From the cell containing the given text, extract its center point as (x, y) coordinate. 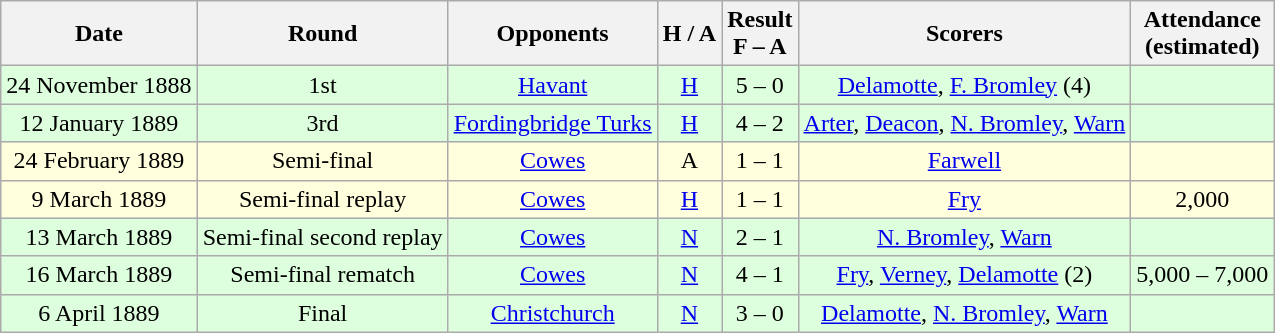
3rd (322, 123)
9 March 1889 (99, 199)
Semi-final second replay (322, 237)
2 – 1 (760, 237)
H / A (689, 34)
24 November 1888 (99, 85)
Christchurch (552, 313)
13 March 1889 (99, 237)
Final (322, 313)
2,000 (1202, 199)
Attendance(estimated) (1202, 34)
Farwell (964, 161)
Havant (552, 85)
Fordingbridge Turks (552, 123)
Semi-final replay (322, 199)
Semi-final (322, 161)
Fry, Verney, Delamotte (2) (964, 275)
4 – 2 (760, 123)
Opponents (552, 34)
N. Bromley, Warn (964, 237)
4 – 1 (760, 275)
Date (99, 34)
Fry (964, 199)
5,000 – 7,000 (1202, 275)
Semi-final rematch (322, 275)
6 April 1889 (99, 313)
12 January 1889 (99, 123)
Arter, Deacon, N. Bromley, Warn (964, 123)
16 March 1889 (99, 275)
Scorers (964, 34)
Round (322, 34)
1st (322, 85)
A (689, 161)
5 – 0 (760, 85)
3 – 0 (760, 313)
24 February 1889 (99, 161)
Delamotte, N. Bromley, Warn (964, 313)
ResultF – A (760, 34)
Delamotte, F. Bromley (4) (964, 85)
